Search for the cell housing the specified text and yield its [x, y] center coordinate. 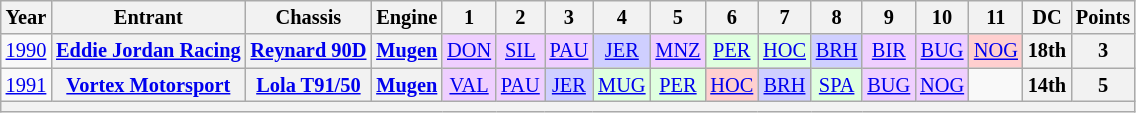
Vortex Motorsport [148, 85]
9 [888, 17]
8 [837, 17]
14th [1047, 85]
SPA [837, 85]
Reynard 90D [309, 51]
1991 [26, 85]
Lola T91/50 [309, 85]
1990 [26, 51]
Points [1103, 17]
18th [1047, 51]
Year [26, 17]
6 [732, 17]
Chassis [309, 17]
Engine [406, 17]
VAL [469, 85]
SIL [520, 51]
11 [996, 17]
4 [622, 17]
DC [1047, 17]
MNZ [678, 51]
BIR [888, 51]
Entrant [148, 17]
2 [520, 17]
DON [469, 51]
1 [469, 17]
MUG [622, 85]
10 [942, 17]
7 [784, 17]
Eddie Jordan Racing [148, 51]
